Locate the cell with the specified text and output its (X, Y) center coordinate. 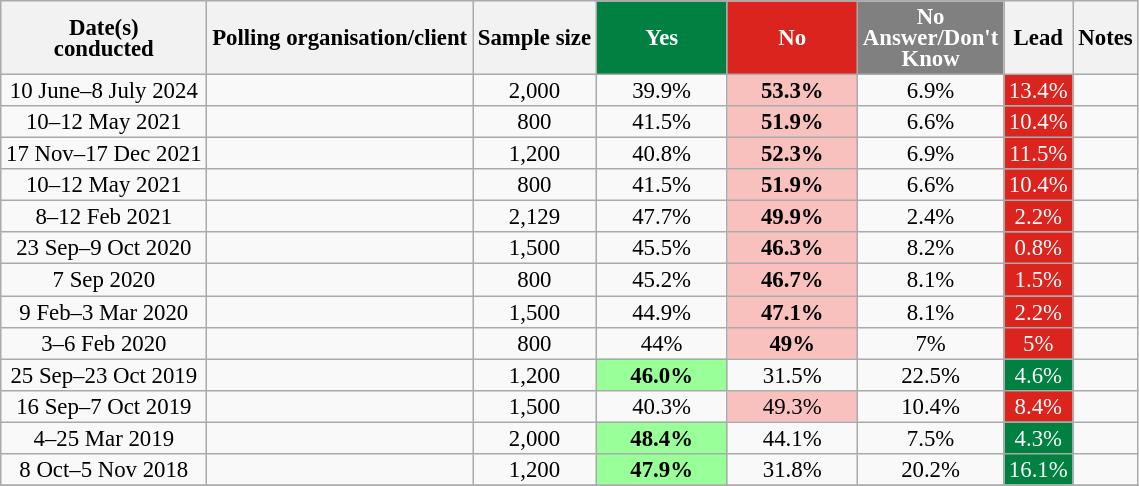
7.5% (931, 438)
47.7% (662, 217)
47.1% (792, 312)
Polling organisation/client (340, 38)
17 Nov–17 Dec 2021 (104, 154)
8–12 Feb 2021 (104, 217)
39.9% (662, 91)
46.3% (792, 248)
45.2% (662, 280)
25 Sep–23 Oct 2019 (104, 375)
40.8% (662, 154)
No Answer/Don't Know (931, 38)
45.5% (662, 248)
8.4% (1038, 406)
Yes (662, 38)
1.5% (1038, 280)
Date(s)conducted (104, 38)
40.3% (662, 406)
7% (931, 343)
7 Sep 2020 (104, 280)
4.3% (1038, 438)
8.2% (931, 248)
22.5% (931, 375)
49.9% (792, 217)
5% (1038, 343)
48.4% (662, 438)
3–6 Feb 2020 (104, 343)
Notes (1106, 38)
11.5% (1038, 154)
Sample size (534, 38)
10 June–8 July 2024 (104, 91)
53.3% (792, 91)
49% (792, 343)
8 Oct–5 Nov 2018 (104, 470)
16 Sep–7 Oct 2019 (104, 406)
44.1% (792, 438)
23 Sep–9 Oct 2020 (104, 248)
16.1% (1038, 470)
44% (662, 343)
46.0% (662, 375)
31.5% (792, 375)
52.3% (792, 154)
Lead (1038, 38)
20.2% (931, 470)
2.4% (931, 217)
31.8% (792, 470)
47.9% (662, 470)
No (792, 38)
2,129 (534, 217)
46.7% (792, 280)
0.8% (1038, 248)
49.3% (792, 406)
4–25 Mar 2019 (104, 438)
9 Feb–3 Mar 2020 (104, 312)
44.9% (662, 312)
4.6% (1038, 375)
13.4% (1038, 91)
